Scan for the cell matching the given text and deliver its [x, y] coordinate at center. 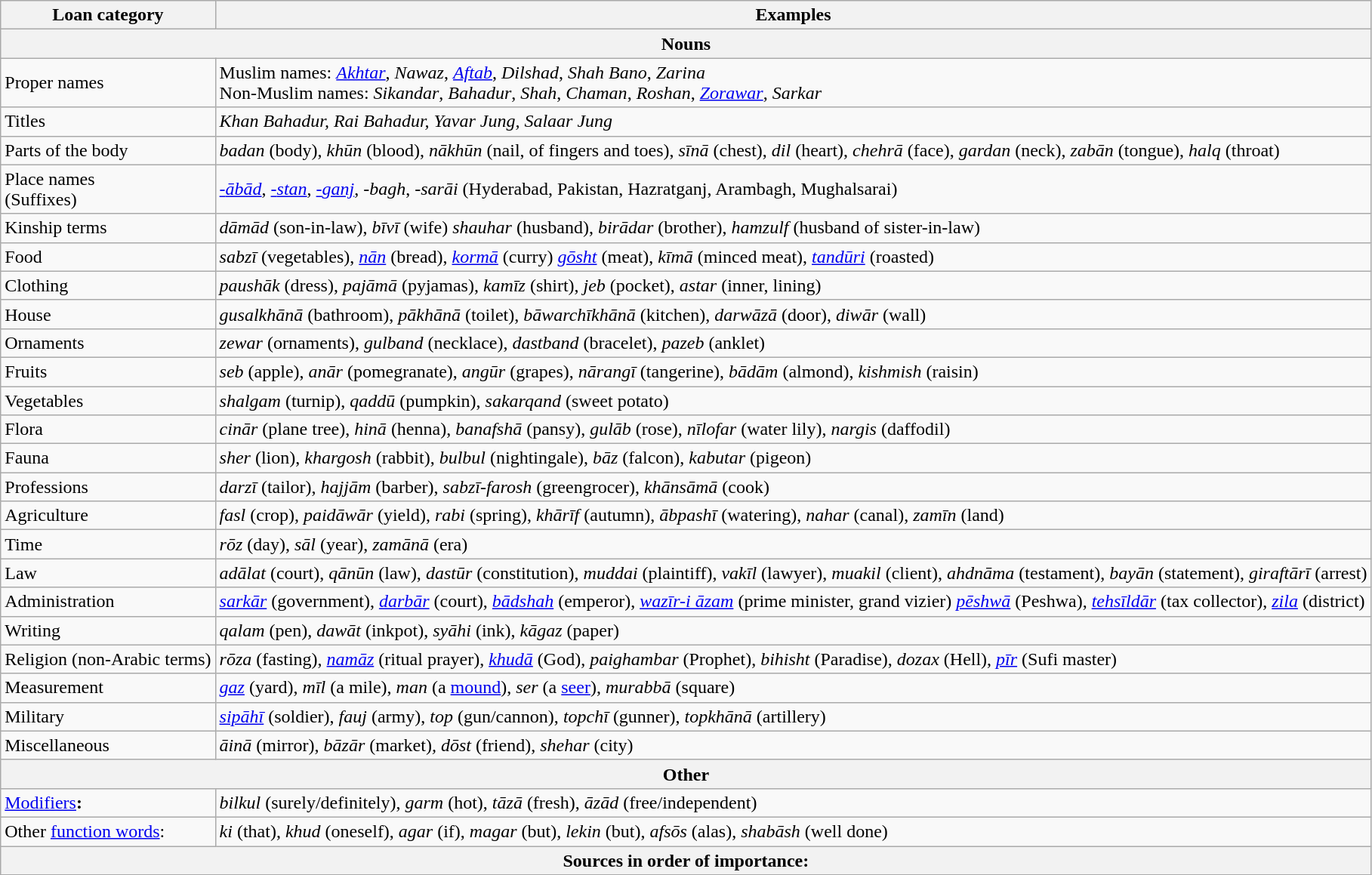
Examples [793, 15]
Military [108, 716]
Other [686, 774]
Kinship terms [108, 228]
Other function words: [108, 831]
sabzī (vegetables), nān (bread), kormā (curry) gōsht (meat), kīmā (minced meat), tandūri (roasted) [793, 257]
Fauna [108, 458]
Ornaments [108, 343]
qalam (pen), dawāt (inkpot), syāhi (ink), kāgaz (paper) [793, 630]
Food [108, 257]
Professions [108, 487]
Muslim names: Akhtar, Nawaz, Aftab, Dilshad, Shah Bano, ZarinaNon-Muslim names: Sikandar, Bahadur, Shah, Chaman, Roshan, Zorawar, Sarkar [793, 83]
ki (that), khud (oneself), agar (if), magar (but), lekin (but), afsōs (alas), shabāsh (well done) [793, 831]
Place names(Suffixes) [108, 189]
gusalkhānā (bathroom), pākhānā (toilet), bāwarchīkhānā (kitchen), darwāzā (door), diwār (wall) [793, 314]
Loan category [108, 15]
paushāk (dress), pajāmā (pyjamas), kamīz (shirt), jeb (pocket), astar (inner, lining) [793, 285]
Administration [108, 602]
cinār (plane tree), hinā (henna), banafshā (pansy), gulāb (rose), nīlofar (water lily), nargis (daffodil) [793, 430]
Sources in order of importance: [686, 860]
rōza (fasting), namāz (ritual prayer), khudā (God), paighambar (Prophet), bihisht (Paradise), dozax (Hell), pīr (Sufi master) [793, 659]
Miscellaneous [108, 745]
Measurement [108, 688]
zewar (ornaments), gulband (necklace), dastband (bracelet), pazeb (anklet) [793, 343]
Writing [108, 630]
bilkul (surely/definitely), garm (hot), tāzā (fresh), āzād (free/independent) [793, 803]
Agriculture [108, 516]
seb (apple), anār (pomegranate), angūr (grapes), nārangī (tangerine), bādām (almond), kishmish (raisin) [793, 371]
Clothing [108, 285]
Titles [108, 122]
shalgam (turnip), qaddū (pumpkin), sakarqand (sweet potato) [793, 401]
dāmād (son-in-law), bīvī (wife) shauhar (husband), birādar (brother), hamzulf (husband of sister-in-law) [793, 228]
Modifiers: [108, 803]
āinā (mirror), bāzār (market), dōst (friend), shehar (city) [793, 745]
Law [108, 573]
Flora [108, 430]
Proper names [108, 83]
gaz (yard), mīl (a mile), man (a mound), ser (a seer), murabbā (square) [793, 688]
Religion (non-Arabic terms) [108, 659]
Vegetables [108, 401]
Nouns [686, 44]
rōz (day), sāl (year), zamānā (era) [793, 544]
Fruits [108, 371]
House [108, 314]
Time [108, 544]
Parts of the body [108, 150]
fasl (crop), paidāwār (yield), rabi (spring), khārīf (autumn), ābpashī (watering), nahar (canal), zamīn (land) [793, 516]
darzī (tailor), hajjām (barber), sabzī-farosh (greengrocer), khānsāmā (cook) [793, 487]
sipāhī (soldier), fauj (army), top (gun/cannon), topchī (gunner), topkhānā (artillery) [793, 716]
sher (lion), khargosh (rabbit), bulbul (nightingale), bāz (falcon), kabutar (pigeon) [793, 458]
Khan Bahadur, Rai Bahadur, Yavar Jung, Salaar Jung [793, 122]
-ābād, -stan, -ganj, -bagh, -sarāi (Hyderabad, Pakistan, Hazratganj, Arambagh, Mughalsarai) [793, 189]
